Pinpoint the cell where the given text exists, returning its (x, y) midpoint coordinate. 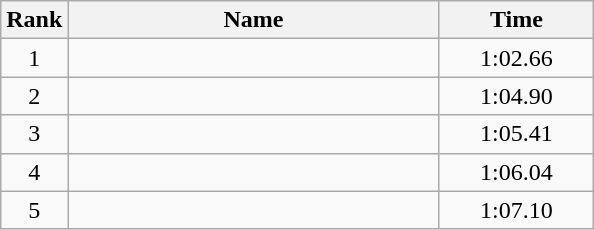
1:02.66 (516, 58)
1:07.10 (516, 210)
1:06.04 (516, 172)
1:04.90 (516, 96)
4 (34, 172)
1:05.41 (516, 134)
Time (516, 20)
Rank (34, 20)
3 (34, 134)
2 (34, 96)
5 (34, 210)
Name (254, 20)
1 (34, 58)
